Determine the [X, Y] coordinate at the center of the cell enclosing the given text.  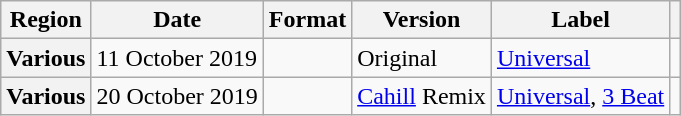
Universal [580, 58]
Version [422, 20]
20 October 2019 [177, 96]
Date [177, 20]
Universal, 3 Beat [580, 96]
Original [422, 58]
Region [46, 20]
Cahill Remix [422, 96]
11 October 2019 [177, 58]
Format [307, 20]
Label [580, 20]
